Find where the given text appears and provide that cell's center as (x, y) coordinate. 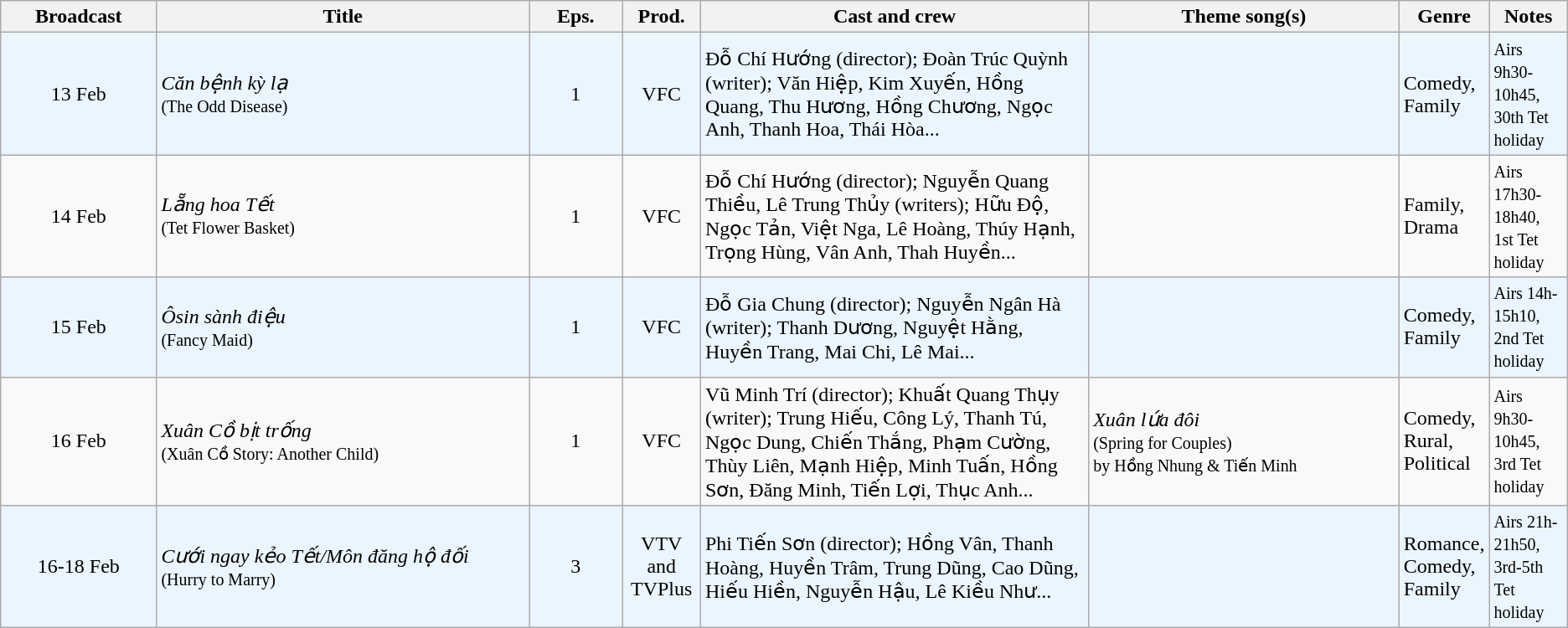
14 Feb (79, 216)
Prod. (662, 17)
Đỗ Gia Chung (director); Nguyễn Ngân Hà (writer); Thanh Dương, Nguyệt Hằng, Huyền Trang, Mai Chi, Lê Mai... (895, 327)
Lẵng hoa Tết (Tet Flower Basket) (343, 216)
3 (576, 567)
Romance, Comedy, Family (1444, 567)
Family, Drama (1444, 216)
Comedy, Rural, Political (1444, 441)
Genre (1444, 17)
16 Feb (79, 441)
Broadcast (79, 17)
16-18 Feb (79, 567)
Cưới ngay kẻo Tết/Môn đăng hộ đối (Hurry to Marry) (343, 567)
15 Feb (79, 327)
Theme song(s) (1245, 17)
Notes (1528, 17)
Xuân lứa đôi (Spring for Couples)by Hồng Nhung & Tiến Minh (1245, 441)
Airs 9h30-10h45, 3rd Tet holiday (1528, 441)
13 Feb (79, 94)
Căn bệnh kỳ lạ (The Odd Disease) (343, 94)
Đỗ Chí Hướng (director); Đoàn Trúc Quỳnh (writer); Văn Hiệp, Kim Xuyến, Hồng Quang, Thu Hương, Hồng Chương, Ngọc Anh, Thanh Hoa, Thái Hòa... (895, 94)
Airs 17h30-18h40, 1st Tet holiday (1528, 216)
Airs 21h-21h50, 3rd-5th Tet holiday (1528, 567)
Xuân Cồ bịt trống (Xuân Cồ Story: Another Child) (343, 441)
Airs 14h-15h10, 2nd Tet holiday (1528, 327)
Title (343, 17)
VTVandTVPlus (662, 567)
Phi Tiến Sơn (director); Hồng Vân, Thanh Hoàng, Huyền Trâm, Trung Dũng, Cao Dũng, Hiếu Hiền, Nguyễn Hậu, Lê Kiều Như... (895, 567)
Airs 9h30-10h45, 30th Tet holiday (1528, 94)
Cast and crew (895, 17)
Eps. (576, 17)
Ôsin sành điệu (Fancy Maid) (343, 327)
